Return [X, Y] of the center of cell containing provided text 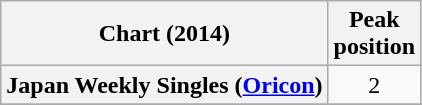
Chart (2014) [164, 34]
2 [374, 85]
Peak position [374, 34]
Japan Weekly Singles (Oricon) [164, 85]
